Return (X, Y) of the center of cell containing provided text 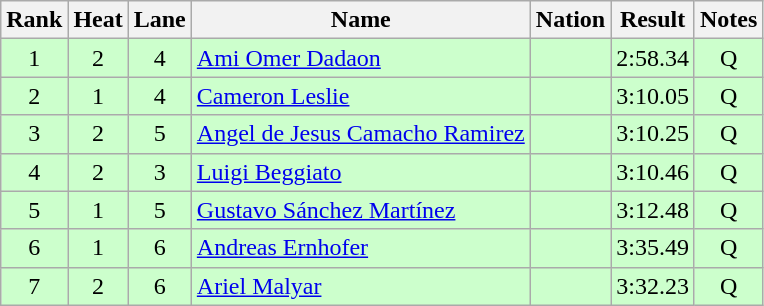
Notes (728, 20)
Heat (98, 20)
Lane (160, 20)
Gustavo Sánchez Martínez (360, 210)
Result (653, 20)
3:10.25 (653, 134)
3:32.23 (653, 286)
Ariel Malyar (360, 286)
Nation (570, 20)
3:12.48 (653, 210)
Luigi Beggiato (360, 172)
Andreas Ernhofer (360, 248)
Name (360, 20)
3:10.05 (653, 96)
Rank (34, 20)
7 (34, 286)
3:10.46 (653, 172)
Ami Omer Dadaon (360, 58)
Angel de Jesus Camacho Ramirez (360, 134)
2:58.34 (653, 58)
3:35.49 (653, 248)
Cameron Leslie (360, 96)
